Scan for the cell matching the given text and deliver its [X, Y] coordinate at center. 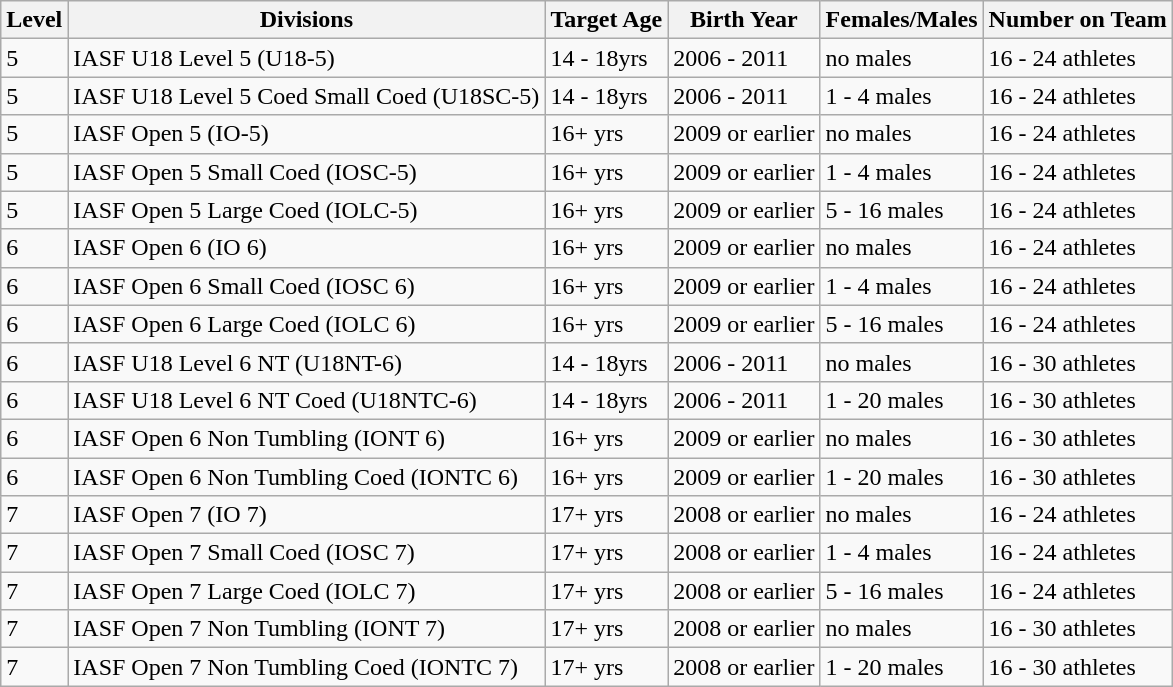
IASF Open 6 (IO 6) [306, 248]
IASF Open 7 Small Coed (IOSC 7) [306, 553]
IASF U18 Level 5 (U18-5) [306, 58]
IASF Open 5 (IO-5) [306, 134]
IASF U18 Level 5 Coed Small Coed (U18SC-5) [306, 96]
IASF Open 5 Large Coed (IOLC-5) [306, 210]
IASF Open 7 (IO 7) [306, 515]
IASF Open 6 Non Tumbling Coed (IONTC 6) [306, 477]
IASF Open 7 Non Tumbling (IONT 7) [306, 629]
IASF U18 Level 6 NT (U18NT-6) [306, 362]
IASF Open 5 Small Coed (IOSC-5) [306, 172]
Level [34, 20]
IASF Open 7 Large Coed (IOLC 7) [306, 591]
IASF U18 Level 6 NT Coed (U18NTC-6) [306, 400]
Number on Team [1078, 20]
IASF Open 7 Non Tumbling Coed (IONTC 7) [306, 667]
IASF Open 6 Large Coed (IOLC 6) [306, 324]
IASF Open 6 Small Coed (IOSC 6) [306, 286]
Target Age [606, 20]
IASF Open 6 Non Tumbling (IONT 6) [306, 438]
Birth Year [744, 20]
Divisions [306, 20]
Females/Males [902, 20]
